From the cell containing the given text, extract its center point as [X, Y] coordinate. 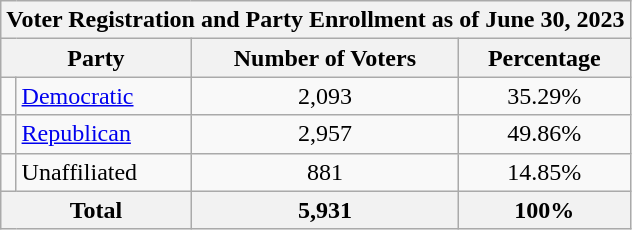
100% [544, 210]
881 [324, 172]
2,957 [324, 134]
Percentage [544, 58]
Number of Voters [324, 58]
Voter Registration and Party Enrollment as of June 30, 2023 [316, 20]
Democratic [104, 96]
5,931 [324, 210]
Party [96, 58]
14.85% [544, 172]
Total [96, 210]
2,093 [324, 96]
Republican [104, 134]
Unaffiliated [104, 172]
49.86% [544, 134]
35.29% [544, 96]
